Detect which cell encompasses the target text, then output its [x, y] center coordinate. 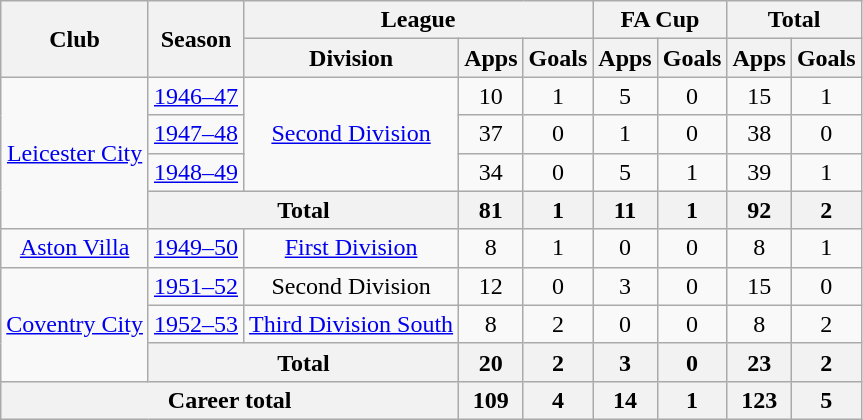
Coventry City [75, 324]
20 [491, 362]
38 [759, 134]
10 [491, 96]
1948–49 [196, 172]
39 [759, 172]
11 [625, 210]
1949–50 [196, 248]
Club [75, 39]
1946–47 [196, 96]
Division [352, 58]
1947–48 [196, 134]
12 [491, 286]
4 [558, 400]
First Division [352, 248]
23 [759, 362]
Leicester City [75, 153]
109 [491, 400]
123 [759, 400]
1951–52 [196, 286]
League [418, 20]
Career total [230, 400]
Season [196, 39]
37 [491, 134]
14 [625, 400]
81 [491, 210]
Aston Villa [75, 248]
92 [759, 210]
FA Cup [660, 20]
34 [491, 172]
Third Division South [352, 324]
1952–53 [196, 324]
